For the text-containing cell, return its midpoint in (X, Y) coordinate format. 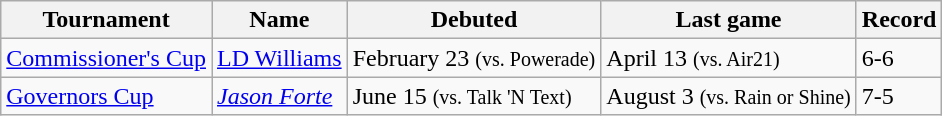
Governors Cup (106, 96)
June 15 (vs. Talk 'N Text) (474, 96)
Record (899, 20)
7-5 (899, 96)
Tournament (106, 20)
April 13 (vs. Air21) (728, 58)
Commissioner's Cup (106, 58)
February 23 (vs. Powerade) (474, 58)
6-6 (899, 58)
LD Williams (280, 58)
Last game (728, 20)
Name (280, 20)
Jason Forte (280, 96)
Debuted (474, 20)
August 3 (vs. Rain or Shine) (728, 96)
